Output the (x, y) coordinate of the center of the cell containing the given text.  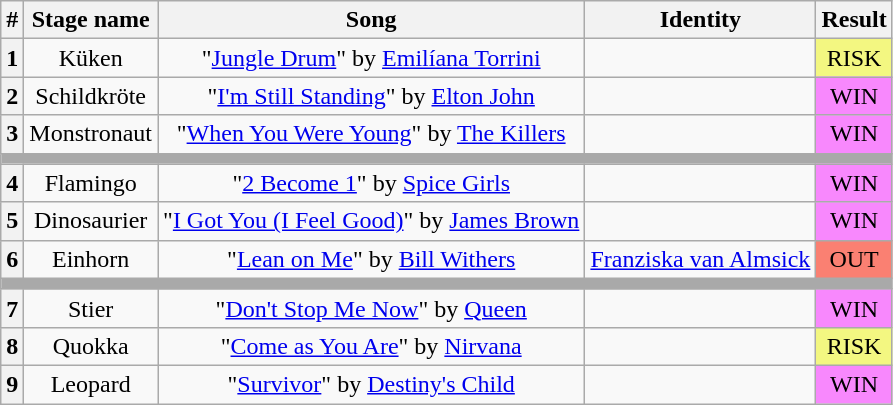
3 (12, 134)
OUT (854, 259)
"I Got You (I Feel Good)" by James Brown (372, 221)
Flamingo (91, 183)
# (12, 20)
Franziska van Almsick (700, 259)
"Jungle Drum" by Emilíana Torrini (372, 58)
Stier (91, 308)
"Lean on Me" by Bill Withers (372, 259)
Schildkröte (91, 96)
2 (12, 96)
Song (372, 20)
"Survivor" by Destiny's Child (372, 384)
Result (854, 20)
7 (12, 308)
5 (12, 221)
9 (12, 384)
Dinosaurier (91, 221)
"Don't Stop Me Now" by Queen (372, 308)
Quokka (91, 346)
Monstronaut (91, 134)
Identity (700, 20)
4 (12, 183)
6 (12, 259)
Leopard (91, 384)
8 (12, 346)
"I'm Still Standing" by Elton John (372, 96)
Stage name (91, 20)
1 (12, 58)
Einhorn (91, 259)
"2 Become 1" by Spice Girls (372, 183)
"When You Were Young" by The Killers (372, 134)
"Come as You Are" by Nirvana (372, 346)
Küken (91, 58)
